Scan for the cell matching the given text and deliver its (X, Y) coordinate at center. 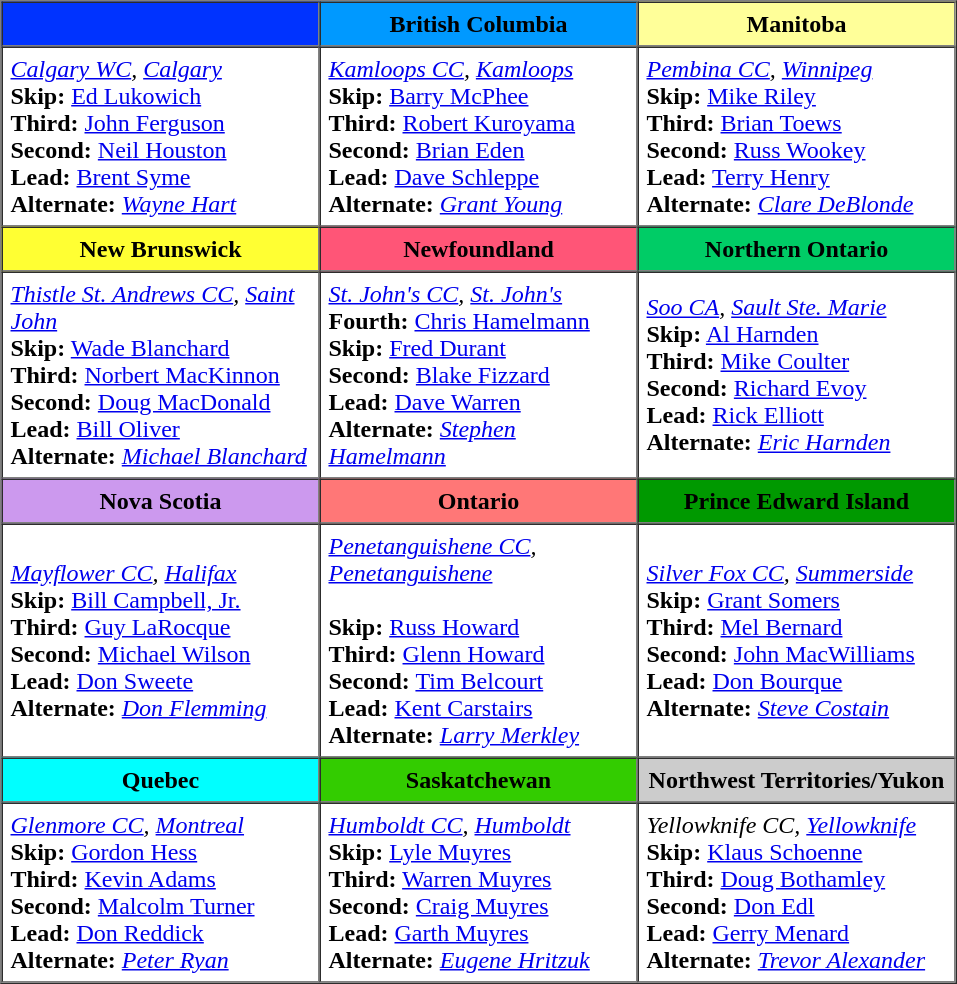
Northern Ontario (797, 248)
Humboldt CC, HumboldtSkip: Lyle Muyres Third: Warren Muyres Second: Craig Muyres Lead: Garth Muyres Alternate: Eugene Hritzuk (479, 892)
Newfoundland (479, 248)
New Brunswick (161, 248)
Yellowknife CC, YellowknifeSkip: Klaus Schoenne Third: Doug Bothamley Second: Don Edl Lead: Gerry Menard Alternate: Trevor Alexander (797, 892)
Ontario (479, 500)
Mayflower CC, HalifaxSkip: Bill Campbell, Jr. Third: Guy LaRocque Second: Michael Wilson Lead: Don Sweete Alternate: Don Flemming (161, 641)
Silver Fox CC, SummersideSkip: Grant Somers Third: Mel Bernard Second: John MacWilliams Lead: Don Bourque Alternate: Steve Costain (797, 641)
Manitoba (797, 24)
Northwest Territories/Yukon (797, 780)
Thistle St. Andrews CC, Saint JohnSkip: Wade Blanchard Third: Norbert MacKinnon Second: Doug MacDonald Lead: Bill Oliver Alternate: Michael Blanchard (161, 376)
Penetanguishene CC, PenetanguisheneSkip: Russ Howard Third: Glenn Howard Second: Tim Belcourt Lead: Kent Carstairs Alternate: Larry Merkley (479, 641)
Nova Scotia (161, 500)
Pembina CC, WinnipegSkip: Mike Riley Third: Brian Toews Second: Russ Wookey Lead: Terry Henry Alternate: Clare DeBlonde (797, 136)
Saskatchewan (479, 780)
Prince Edward Island (797, 500)
Soo CA, Sault Ste. MarieSkip: Al Harnden Third: Mike Coulter Second: Richard Evoy Lead: Rick Elliott Alternate: Eric Harnden (797, 376)
British Columbia (479, 24)
Kamloops CC, KamloopsSkip: Barry McPhee Third: Robert Kuroyama Second: Brian Eden Lead: Dave Schleppe Alternate: Grant Young (479, 136)
Quebec (161, 780)
St. John's CC, St. John'sFourth: Chris Hamelmann Skip: Fred Durant Second: Blake Fizzard Lead: Dave Warren Alternate: Stephen Hamelmann (479, 376)
Calgary WC, CalgarySkip: Ed Lukowich Third: John Ferguson Second: Neil Houston Lead: Brent Syme Alternate: Wayne Hart (161, 136)
Glenmore CC, MontrealSkip: Gordon Hess Third: Kevin Adams Second: Malcolm Turner Lead: Don Reddick Alternate: Peter Ryan (161, 892)
